Return the [x, y] coordinate for the center point of the cell that contains the specified text.  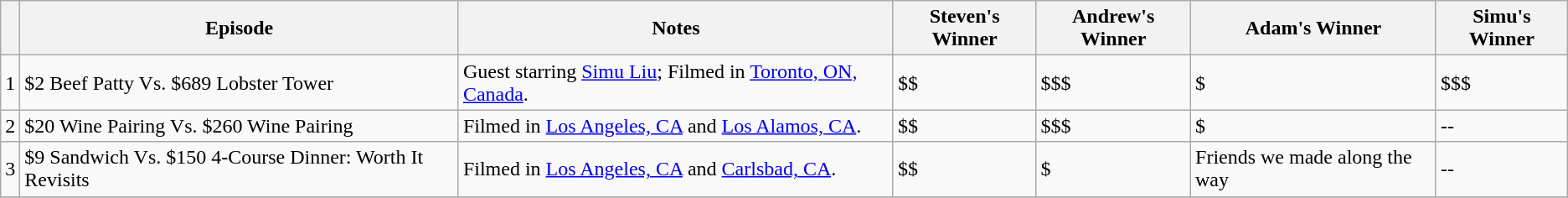
$20 Wine Pairing Vs. $260 Wine Pairing [240, 126]
Filmed in Los Angeles, CA and Los Alamos, CA. [675, 126]
2 [10, 126]
Steven's Winner [964, 29]
3 [10, 169]
$9 Sandwich Vs. $150 4-Course Dinner: Worth It Revisits [240, 169]
Episode [240, 29]
$2 Beef Patty Vs. $689 Lobster Tower [240, 82]
Simu's Winner [1501, 29]
Notes [675, 29]
Guest starring Simu Liu; Filmed in Toronto, ON, Canada. [675, 82]
Adam's Winner [1313, 29]
Friends we made along the way [1313, 169]
1 [10, 82]
Filmed in Los Angeles, CA and Carlsbad, CA. [675, 169]
Andrew's Winner [1114, 29]
